Locate the cell with the specified text and output its (X, Y) center coordinate. 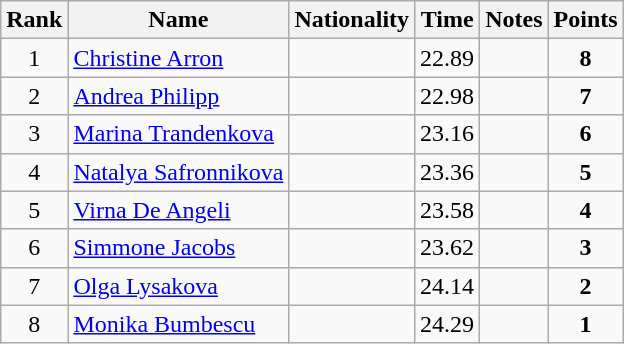
23.36 (448, 172)
24.14 (448, 286)
Notes (514, 20)
Points (586, 20)
Natalya Safronnikova (178, 172)
Time (448, 20)
Simmone Jacobs (178, 248)
Nationality (352, 20)
24.29 (448, 324)
23.62 (448, 248)
Rank (34, 20)
Name (178, 20)
22.89 (448, 58)
Olga Lysakova (178, 286)
Christine Arron (178, 58)
23.58 (448, 210)
23.16 (448, 134)
22.98 (448, 96)
Marina Trandenkova (178, 134)
Andrea Philipp (178, 96)
Virna De Angeli (178, 210)
Monika Bumbescu (178, 324)
